From the cell containing the given text, extract its center point as (x, y) coordinate. 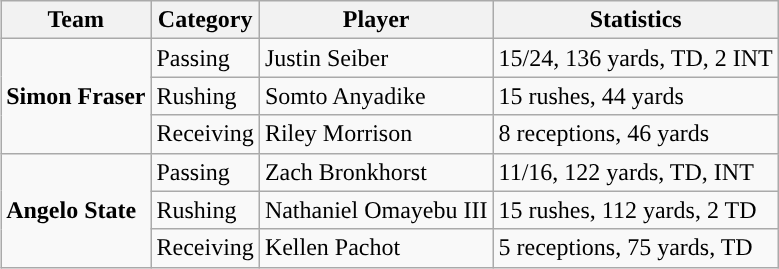
Riley Morrison (376, 134)
15 rushes, 44 yards (636, 96)
Kellen Pachot (376, 248)
Player (376, 20)
Somto Anyadike (376, 96)
Simon Fraser (76, 96)
Nathaniel Omayebu III (376, 210)
Zach Bronkhorst (376, 172)
Statistics (636, 20)
Category (205, 20)
Team (76, 20)
Angelo State (76, 210)
15 rushes, 112 yards, 2 TD (636, 210)
Justin Seiber (376, 58)
5 receptions, 75 yards, TD (636, 248)
11/16, 122 yards, TD, INT (636, 172)
8 receptions, 46 yards (636, 134)
15/24, 136 yards, TD, 2 INT (636, 58)
